Return the (X, Y) coordinate for the center point of the cell that contains the specified text.  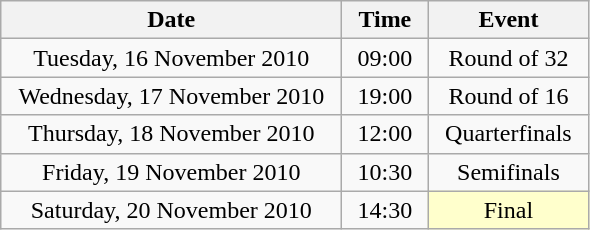
Final (508, 210)
Event (508, 20)
14:30 (385, 210)
10:30 (385, 172)
Saturday, 20 November 2010 (172, 210)
Semifinals (508, 172)
12:00 (385, 134)
Tuesday, 16 November 2010 (172, 58)
Quarterfinals (508, 134)
Friday, 19 November 2010 (172, 172)
09:00 (385, 58)
Round of 16 (508, 96)
Round of 32 (508, 58)
Date (172, 20)
Time (385, 20)
19:00 (385, 96)
Thursday, 18 November 2010 (172, 134)
Wednesday, 17 November 2010 (172, 96)
